Search for the cell housing the specified text and yield its (X, Y) center coordinate. 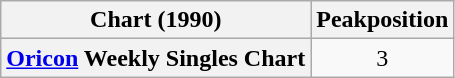
3 (382, 58)
Oricon Weekly Singles Chart (156, 58)
Peakposition (382, 20)
Chart (1990) (156, 20)
